Return the (x, y) coordinate for the center point of the cell that contains the specified text.  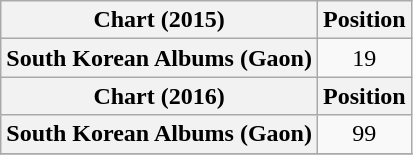
99 (364, 134)
Chart (2015) (160, 20)
Chart (2016) (160, 96)
19 (364, 58)
